Identify which cell holds the provided text, then report its (x, y) central coordinate. 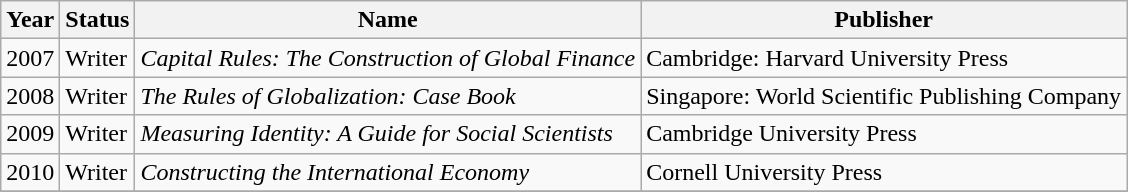
Status (98, 20)
2010 (30, 172)
Constructing the International Economy (388, 172)
2007 (30, 58)
The Rules of Globalization: Case Book (388, 96)
Singapore: World Scientific Publishing Company (884, 96)
Capital Rules: The Construction of Global Finance (388, 58)
Cambridge: Harvard University Press (884, 58)
Cambridge University Press (884, 134)
2009 (30, 134)
Measuring Identity: A Guide for Social Scientists (388, 134)
2008 (30, 96)
Cornell University Press (884, 172)
Name (388, 20)
Publisher (884, 20)
Year (30, 20)
